From the cell containing the given text, extract its center point as [x, y] coordinate. 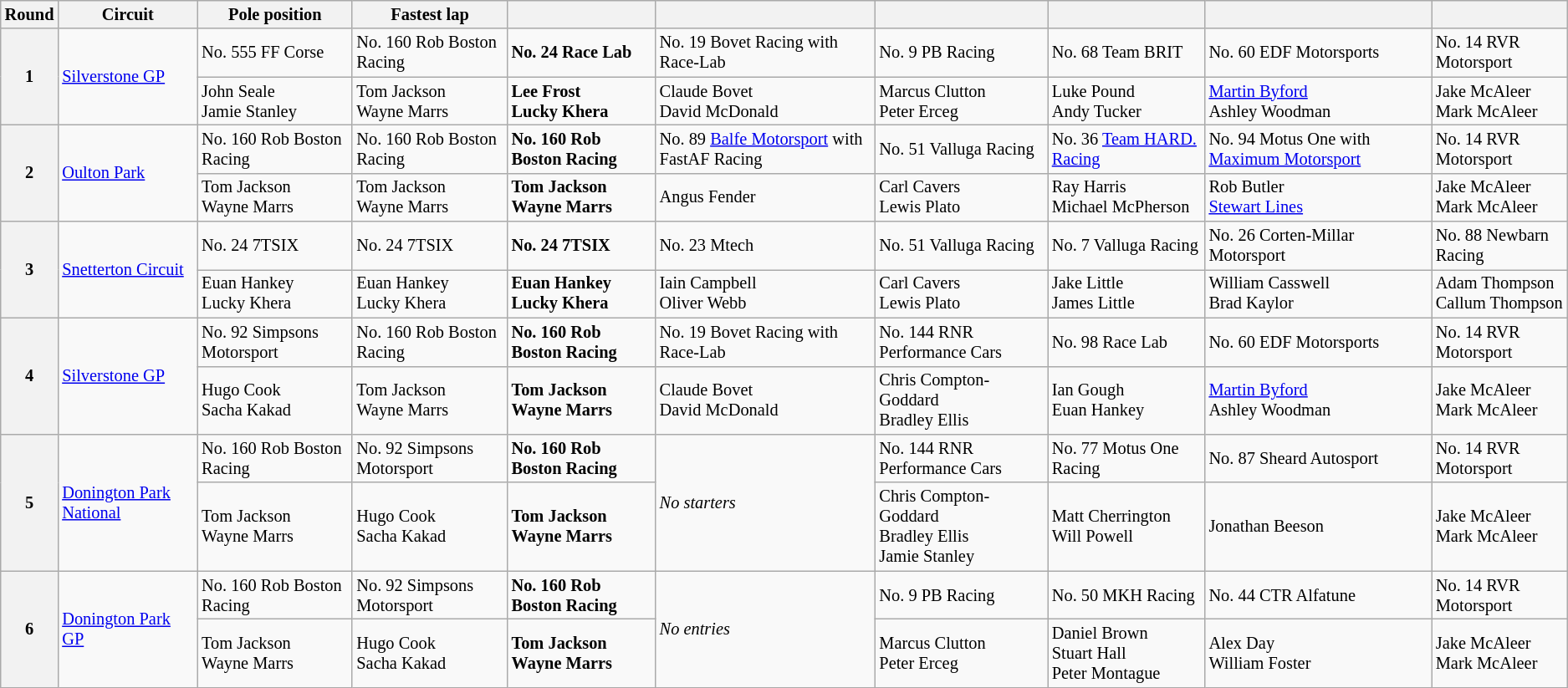
Jake Little James Little [1126, 293]
3 [30, 269]
No. 89 Balfe Motorsport with FastAF Racing [766, 149]
Circuit [127, 14]
Pole position [274, 14]
Adam Thompson Callum Thompson [1500, 293]
No. 44 CTR Alfatune [1318, 595]
Luke Pound Andy Tucker [1126, 101]
No. 555 FF Corse [274, 53]
Snetterton Circuit [127, 269]
Ray Harris Michael McPherson [1126, 197]
No. 88 Newbarn Racing [1500, 246]
William Casswell Brad Kaylor [1318, 293]
4 [30, 376]
No. 77 Motus One Racing [1126, 458]
Rob Butler Stewart Lines [1318, 197]
2 [30, 172]
Iain Campbell Oliver Webb [766, 293]
6 [30, 629]
No. 36 Team HARD. Racing [1126, 149]
Alex Day William Foster [1318, 653]
Donington Park National [127, 502]
No. 98 Race Lab [1126, 342]
No. 26 Corten-Millar Motorsport [1318, 246]
Jonathan Beeson [1318, 527]
Fastest lap [430, 14]
Angus Fender [766, 197]
Chris Compton-Goddard Bradley Ellis Jamie Stanley [961, 527]
Matt Cherrington Will Powell [1126, 527]
No entries [766, 629]
Ian Gough Euan Hankey [1126, 400]
No. 87 Sheard Autosport [1318, 458]
5 [30, 502]
1 [30, 77]
No. 7 Valluga Racing [1126, 246]
Chris Compton-Goddard Bradley Ellis [961, 400]
No. 24 Race Lab [582, 53]
Round [30, 14]
No. 68 Team BRIT [1126, 53]
Lee Frost Lucky Khera [582, 101]
No starters [766, 502]
Oulton Park [127, 172]
No. 94 Motus One with Maximum Motorsport [1318, 149]
Daniel Brown Stuart Hall Peter Montague [1126, 653]
No. 23 Mtech [766, 246]
Donington Park GP [127, 629]
John Seale Jamie Stanley [274, 101]
No. 50 MKH Racing [1126, 595]
